Identify which cell holds the provided text, then report its (x, y) central coordinate. 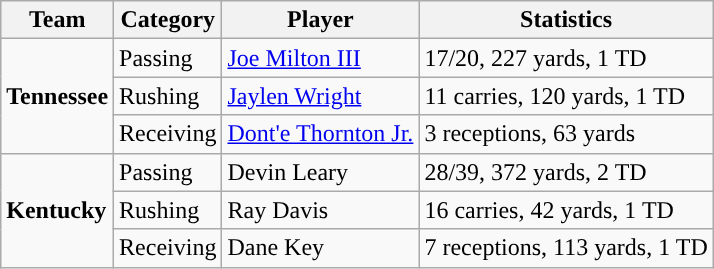
16 carries, 42 yards, 1 TD (566, 210)
Ray Davis (320, 210)
Devin Leary (320, 172)
Statistics (566, 20)
Kentucky (58, 210)
Dane Key (320, 248)
11 carries, 120 yards, 1 TD (566, 96)
Joe Milton III (320, 58)
Team (58, 20)
3 receptions, 63 yards (566, 134)
Player (320, 20)
Tennessee (58, 96)
Jaylen Wright (320, 96)
17/20, 227 yards, 1 TD (566, 58)
Dont'e Thornton Jr. (320, 134)
Category (168, 20)
28/39, 372 yards, 2 TD (566, 172)
7 receptions, 113 yards, 1 TD (566, 248)
